Provide the (x, y) coordinate of the cell's center where the given text is located.  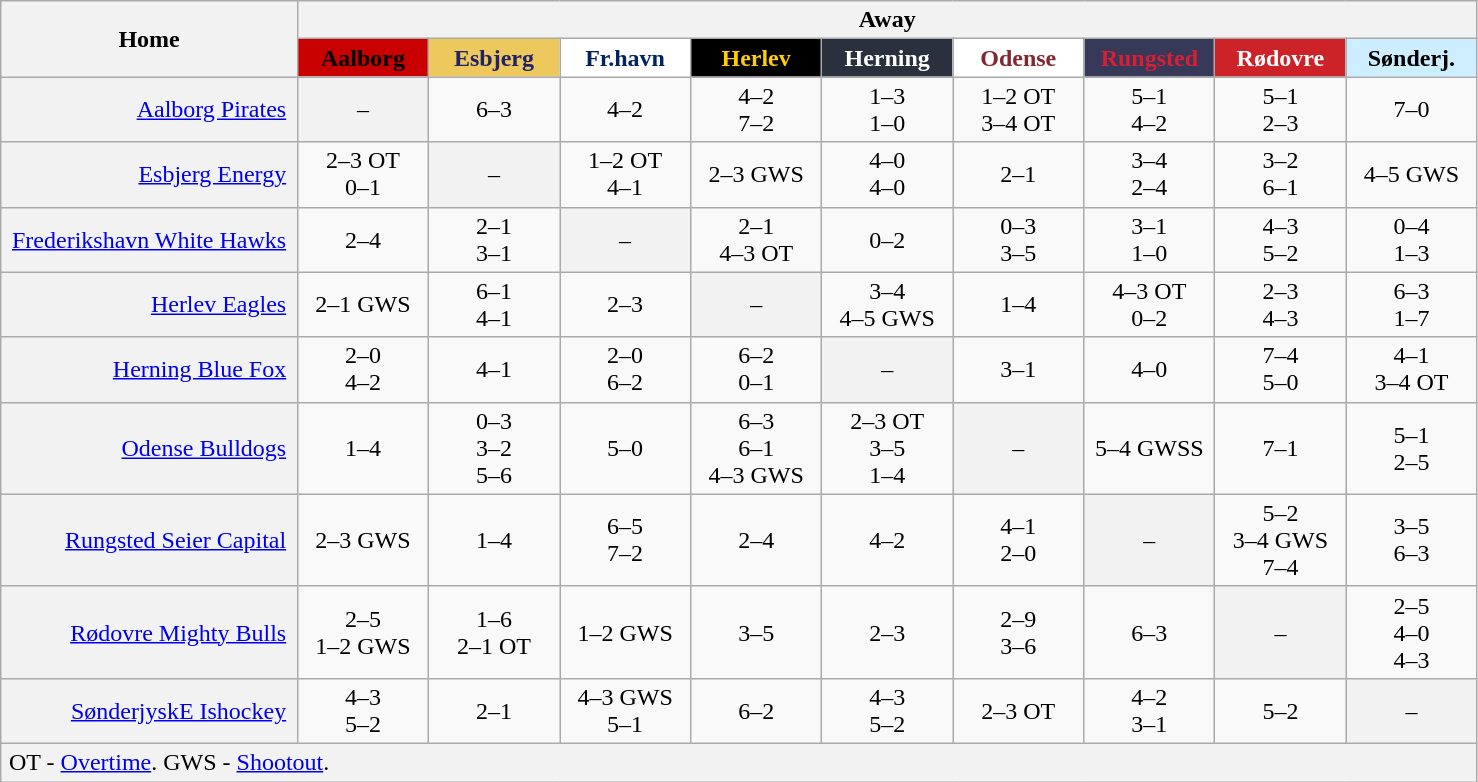
Odense Bulldogs (150, 448)
1–31–0 (888, 110)
Esbjerg (494, 58)
4–5 GWS (1412, 174)
Frederikshavn White Hawks (150, 240)
2–13–1 (494, 240)
3–44–5 GWS (888, 304)
7–0 (1412, 110)
OT - Overtime. GWS - Shootout. (739, 762)
2–3 OT3–51–4 (888, 448)
4–1 (494, 370)
6–57–2 (626, 540)
2–34–3 (1280, 304)
Rungsted (1150, 58)
7–45–0 (1280, 370)
1–2 OT4–1 (626, 174)
Odense (1018, 58)
6–20–1 (756, 370)
2–51–2 GWS (362, 632)
Away (887, 20)
2–93–6 (1018, 632)
1–2 OT3–4 OT (1018, 110)
0–33–5 (1018, 240)
3–42–4 (1150, 174)
3–26–1 (1280, 174)
4–0 (1150, 370)
5–14–2 (1150, 110)
5–12–3 (1280, 110)
3–5 (756, 632)
6–14–1 (494, 304)
Rødovre Mighty Bulls (150, 632)
1–62–1 OT (494, 632)
6–2 (756, 710)
2–54–04–3 (1412, 632)
Rødovre (1280, 58)
4–12–0 (1018, 540)
2–06–2 (626, 370)
3–11–0 (1150, 240)
0–41–3 (1412, 240)
2–3 OT (1018, 710)
Herlev Eagles (150, 304)
Herlev (756, 58)
2–1 GWS (362, 304)
Fr.havn (626, 58)
0–33–25–6 (494, 448)
3–1 (1018, 370)
0–2 (888, 240)
Home (150, 39)
Herning Blue Fox (150, 370)
2–04–2 (362, 370)
2–3 OT0–1 (362, 174)
5–2 (1280, 710)
6–31–7 (1412, 304)
Esbjerg Energy (150, 174)
Aalborg (362, 58)
Aalborg Pirates (150, 110)
1–2 GWS (626, 632)
4–23–1 (1150, 710)
5–23–4 GWS7–4 (1280, 540)
2–14–3 OT (756, 240)
5–0 (626, 448)
4–3 OT0–2 (1150, 304)
Herning (888, 58)
Sønderj. (1412, 58)
4–13–4 OT (1412, 370)
4–04–0 (888, 174)
4–27–2 (756, 110)
SønderjyskE Ishockey (150, 710)
Rungsted Seier Capital (150, 540)
4–3 GWS5–1 (626, 710)
5–4 GWSS (1150, 448)
3–56–3 (1412, 540)
5–12–5 (1412, 448)
6–36–14–3 GWS (756, 448)
7–1 (1280, 448)
